From the cell containing the given text, extract its center point as [x, y] coordinate. 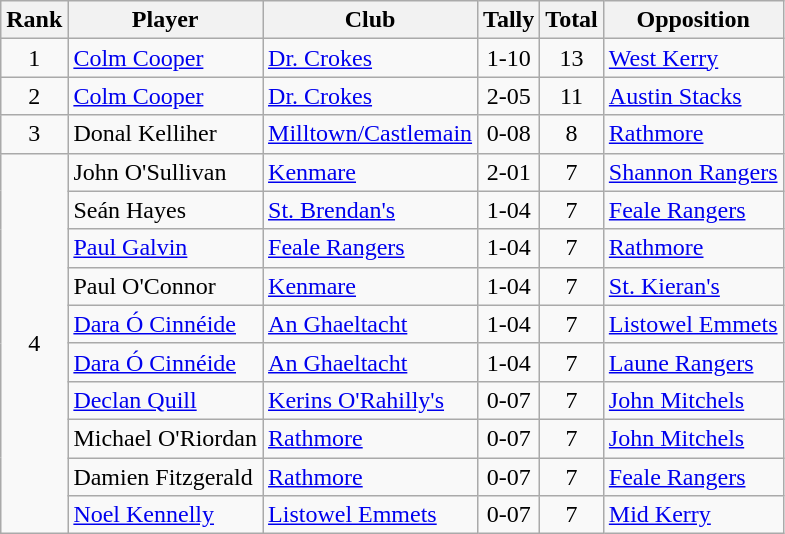
Total [572, 20]
Club [370, 20]
Milltown/Castlemain [370, 134]
Declan Quill [166, 400]
13 [572, 58]
Paul O'Connor [166, 286]
West Kerry [693, 58]
Mid Kerry [693, 515]
St. Brendan's [370, 210]
Donal Kelliher [166, 134]
4 [34, 344]
Shannon Rangers [693, 172]
Michael O'Riordan [166, 438]
Rank [34, 20]
Damien Fitzgerald [166, 477]
Tally [509, 20]
2-01 [509, 172]
Paul Galvin [166, 248]
Austin Stacks [693, 96]
Opposition [693, 20]
0-08 [509, 134]
Seán Hayes [166, 210]
1 [34, 58]
3 [34, 134]
Laune Rangers [693, 362]
11 [572, 96]
2 [34, 96]
8 [572, 134]
Noel Kennelly [166, 515]
1-10 [509, 58]
2-05 [509, 96]
Player [166, 20]
John O'Sullivan [166, 172]
St. Kieran's [693, 286]
Kerins O'Rahilly's [370, 400]
